Output the (X, Y) coordinate of the center of the cell containing the given text.  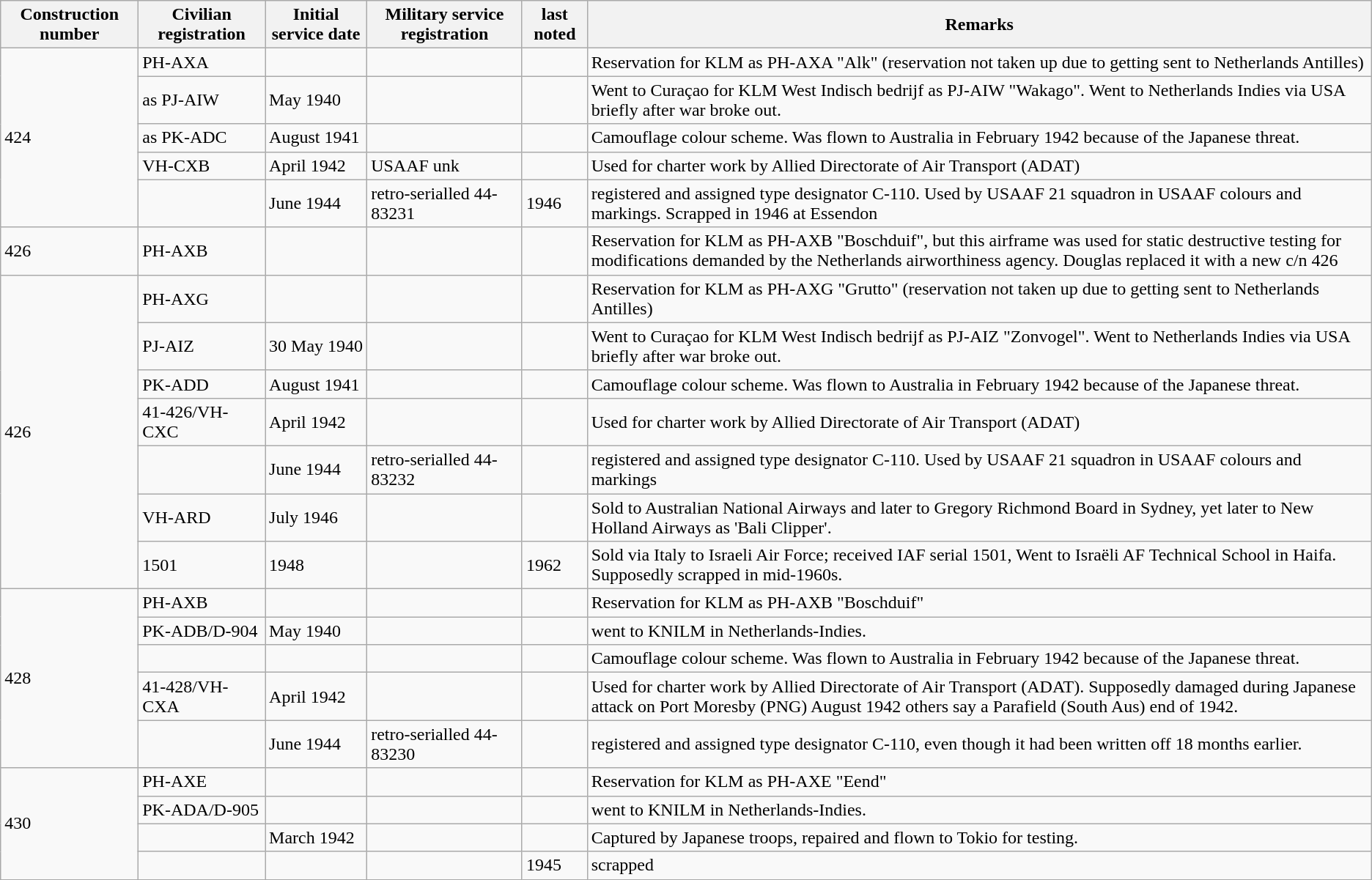
retro-serialled 44-83230 (445, 744)
Sold via Italy to Israeli Air Force; received IAF serial 1501, Went to Israëli AF Technical School in Haifa. Supposedly scrapped in mid-1960s. (979, 566)
PK-ADA/D-905 (202, 810)
30 May 1940 (317, 346)
Sold to Australian National Airways and later to Gregory Richmond Board in Sydney, yet later to New Holland Airways as 'Bali Clipper'. (979, 517)
41-426/VH-CXC (202, 422)
VH-ARD (202, 517)
registered and assigned type designator C-110. Used by USAAF 21 squadron in USAAF colours and markings. Scrapped in 1946 at Essendon (979, 204)
430 (70, 824)
PK-ADD (202, 384)
last noted (554, 25)
registered and assigned type designator C-110, even though it had been written off 18 months earlier. (979, 744)
Reservation for KLM as PH-AXA "Alk" (reservation not taken up due to getting sent to Netherlands Antilles) (979, 62)
as PK-ADC (202, 138)
PJ-AIZ (202, 346)
PH-AXG (202, 299)
Captured by Japanese troops, repaired and flown to Tokio for testing. (979, 838)
Reservation for KLM as PH-AXE "Eend" (979, 782)
1946 (554, 204)
retro-serialled 44-83231 (445, 204)
1962 (554, 566)
July 1946 (317, 517)
Reservation for KLM as PH-AXB "Boschduif" (979, 603)
41-428/VH-CXA (202, 696)
PK-ADB/D-904 (202, 631)
1948 (317, 566)
Reservation for KLM as PH-AXG "Grutto" (reservation not taken up due to getting sent to Netherlands Antilles) (979, 299)
Went to Curaçao for KLM West Indisch bedrijf as PJ-AIZ "Zonvogel". Went to Netherlands Indies via USA briefly after war broke out. (979, 346)
VH-CXB (202, 166)
PH-AXE (202, 782)
USAAF unk (445, 166)
registered and assigned type designator C-110. Used by USAAF 21 squadron in USAAF colours and markings (979, 469)
retro-serialled 44-83232 (445, 469)
Initial service date (317, 25)
Construction number (70, 25)
PH-AXA (202, 62)
Military service registration (445, 25)
428 (70, 679)
Remarks (979, 25)
March 1942 (317, 838)
scrapped (979, 865)
Civilian registration (202, 25)
1501 (202, 566)
424 (70, 138)
Went to Curaçao for KLM West Indisch bedrijf as PJ-AIW "Wakago". Went to Netherlands Indies via USA briefly after war broke out. (979, 100)
as PJ-AIW (202, 100)
1945 (554, 865)
